Identify which cell holds the provided text, then report its [X, Y] central coordinate. 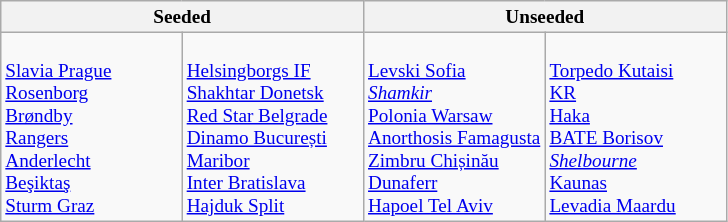
Slavia Prague Rosenborg Brøndby Rangers Anderlecht Beşiktaş Sturm Graz [92, 126]
Helsingborgs IF Shakhtar Donetsk Red Star Belgrade Dinamo București Maribor Inter Bratislava Hajduk Split [272, 126]
Levski Sofia Shamkir Polonia Warsaw Anorthosis Famagusta Zimbru Chișinău Dunaferr Hapoel Tel Aviv [454, 126]
Seeded [182, 17]
Unseeded [544, 17]
Torpedo Kutaisi KR Haka BATE Borisov Shelbourne Kaunas Levadia Maardu [636, 126]
